Scan for the cell matching the given text and deliver its (X, Y) coordinate at center. 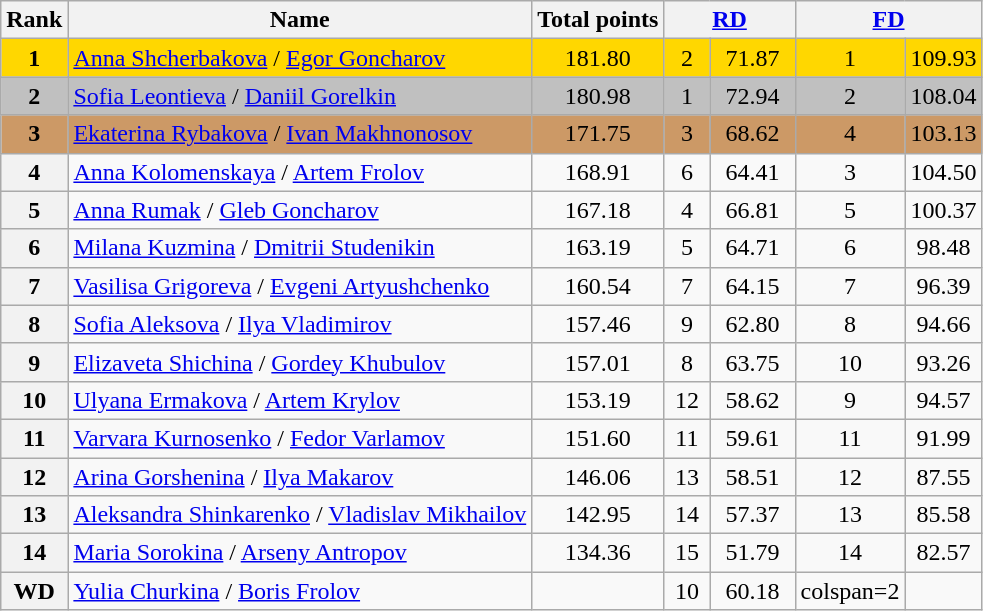
68.62 (752, 134)
FD (888, 20)
Ekaterina Rybakova / Ivan Makhnonosov (300, 134)
Ulyana Ermakova / Artem Krylov (300, 400)
104.50 (944, 172)
66.81 (752, 210)
Sofia Aleksova / Ilya Vladimirov (300, 324)
160.54 (598, 286)
151.60 (598, 438)
96.39 (944, 286)
RD (730, 20)
64.71 (752, 248)
163.19 (598, 248)
58.62 (752, 400)
63.75 (752, 362)
82.57 (944, 553)
167.18 (598, 210)
171.75 (598, 134)
153.19 (598, 400)
Aleksandra Shinkarenko / Vladislav Mikhailov (300, 515)
168.91 (598, 172)
94.66 (944, 324)
Rank (34, 20)
108.04 (944, 96)
Total points (598, 20)
72.94 (752, 96)
WD (34, 591)
100.37 (944, 210)
Varvara Kurnosenko / Fedor Varlamov (300, 438)
146.06 (598, 477)
58.51 (752, 477)
157.01 (598, 362)
134.36 (598, 553)
180.98 (598, 96)
Sofia Leontieva / Daniil Gorelkin (300, 96)
15 (687, 553)
64.15 (752, 286)
Arina Gorshenina / Ilya Makarov (300, 477)
157.46 (598, 324)
87.55 (944, 477)
98.48 (944, 248)
Milana Kuzmina / Dmitrii Studenikin (300, 248)
Name (300, 20)
64.41 (752, 172)
Anna Kolomenskaya / Artem Frolov (300, 172)
57.37 (752, 515)
colspan=2 (850, 591)
71.87 (752, 58)
142.95 (598, 515)
93.26 (944, 362)
60.18 (752, 591)
103.13 (944, 134)
62.80 (752, 324)
94.57 (944, 400)
Yulia Churkina / Boris Frolov (300, 591)
59.61 (752, 438)
Vasilisa Grigoreva / Evgeni Artyushchenko (300, 286)
109.93 (944, 58)
51.79 (752, 553)
Anna Shcherbakova / Egor Goncharov (300, 58)
91.99 (944, 438)
Maria Sorokina / Arseny Antropov (300, 553)
Elizaveta Shichina / Gordey Khubulov (300, 362)
85.58 (944, 515)
Anna Rumak / Gleb Goncharov (300, 210)
181.80 (598, 58)
